Detect which cell encompasses the target text, then output its (x, y) center coordinate. 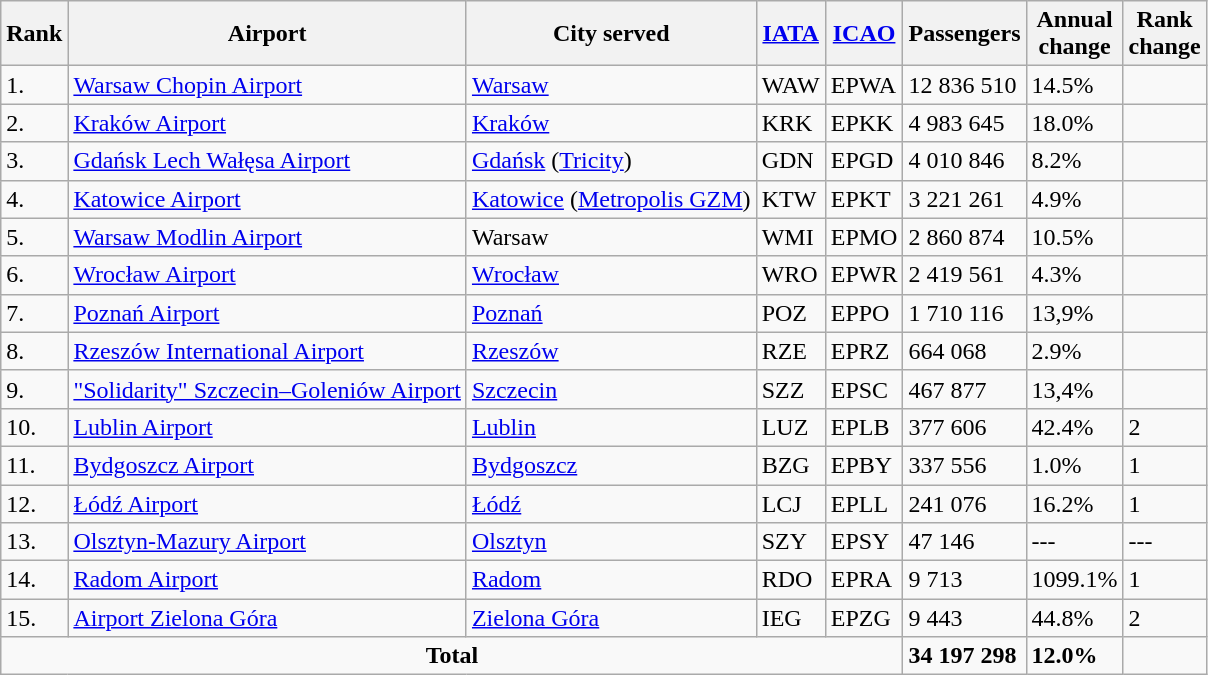
12 836 510 (964, 85)
LUZ (790, 427)
Olsztyn-Mazury Airport (268, 542)
13,9% (1074, 313)
BZG (790, 465)
EPRZ (864, 351)
POZ (790, 313)
4.9% (1074, 199)
Warsaw Chopin Airport (268, 85)
42.4% (1074, 427)
Poznań (611, 313)
Poznań Airport (268, 313)
Wrocław Airport (268, 275)
EPRA (864, 580)
EPWR (864, 275)
EPGD (864, 161)
Bydgoszcz (611, 465)
KRK (790, 123)
Rzeszów (611, 351)
KTW (790, 199)
Zielona Góra (611, 618)
3 221 261 (964, 199)
12. (34, 503)
8. (34, 351)
Annualchange (1074, 34)
Olsztyn (611, 542)
Airport Zielona Góra (268, 618)
WRO (790, 275)
Rankchange (1164, 34)
34 197 298 (964, 656)
7. (34, 313)
4. (34, 199)
IEG (790, 618)
Airport (268, 34)
2 860 874 (964, 237)
Rzeszów International Airport (268, 351)
Wrocław (611, 275)
664 068 (964, 351)
RZE (790, 351)
"Solidarity" Szczecin–Goleniów Airport (268, 389)
1 710 116 (964, 313)
ICAO (864, 34)
Lublin (611, 427)
Warsaw Modlin Airport (268, 237)
Szczecin (611, 389)
377 606 (964, 427)
EPKT (864, 199)
Kraków Airport (268, 123)
WAW (790, 85)
1. (34, 85)
11. (34, 465)
EPMO (864, 237)
EPLL (864, 503)
Katowice (Metropolis GZM) (611, 199)
GDN (790, 161)
5. (34, 237)
Łódź Airport (268, 503)
14. (34, 580)
City served (611, 34)
EPWA (864, 85)
2.9% (1074, 351)
Łódź (611, 503)
10. (34, 427)
47 146 (964, 542)
6. (34, 275)
4.3% (1074, 275)
Radom (611, 580)
9. (34, 389)
44.8% (1074, 618)
12.0% (1074, 656)
Lublin Airport (268, 427)
1.0% (1074, 465)
18.0% (1074, 123)
4 010 846 (964, 161)
2 419 561 (964, 275)
4 983 645 (964, 123)
EPZG (864, 618)
Total (452, 656)
2. (34, 123)
EPBY (864, 465)
8.2% (1074, 161)
Gdańsk (Tricity) (611, 161)
SZZ (790, 389)
Passengers (964, 34)
Gdańsk Lech Wałęsa Airport (268, 161)
EPSC (864, 389)
Kraków (611, 123)
15. (34, 618)
16.2% (1074, 503)
10.5% (1074, 237)
9 713 (964, 580)
IATA (790, 34)
Bydgoszcz Airport (268, 465)
1099.1% (1074, 580)
14.5% (1074, 85)
EPSY (864, 542)
WMI (790, 237)
9 443 (964, 618)
EPPO (864, 313)
SZY (790, 542)
LCJ (790, 503)
337 556 (964, 465)
241 076 (964, 503)
EPKK (864, 123)
467 877 (964, 389)
RDO (790, 580)
13. (34, 542)
EPLB (864, 427)
Katowice Airport (268, 199)
13,4% (1074, 389)
3. (34, 161)
Radom Airport (268, 580)
Rank (34, 34)
